Search for the cell housing the specified text and yield its [x, y] center coordinate. 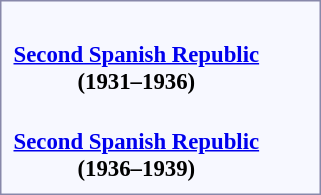
Second Spanish Republic(1931–1936) [136, 54]
Second Spanish Republic(1936–1939) [136, 141]
